From the cell containing the given text, extract its center point as (x, y) coordinate. 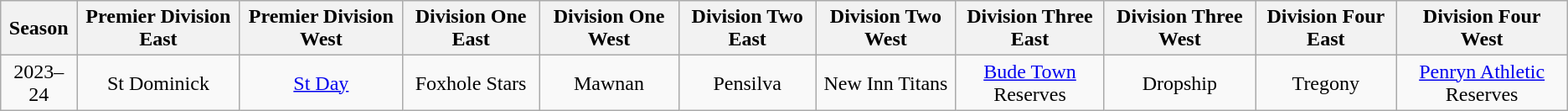
Bude Town Reserves (1030, 82)
Pensilva (747, 82)
Division Four West (1482, 29)
New Inn Titans (886, 82)
Mawnan (610, 82)
Division One West (610, 29)
Division Three West (1179, 29)
Dropship (1179, 82)
Division Two East (747, 29)
Tregony (1326, 82)
Penryn Athletic Reserves (1482, 82)
Premier Division East (159, 29)
Division Three East (1030, 29)
Season (39, 29)
St Dominick (159, 82)
Division Two West (886, 29)
Foxhole Stars (471, 82)
Division One East (471, 29)
Division Four East (1326, 29)
St Day (321, 82)
2023–24 (39, 82)
Premier Division West (321, 29)
